Extract the (x, y) coordinate from the center of the cell holding the provided text.  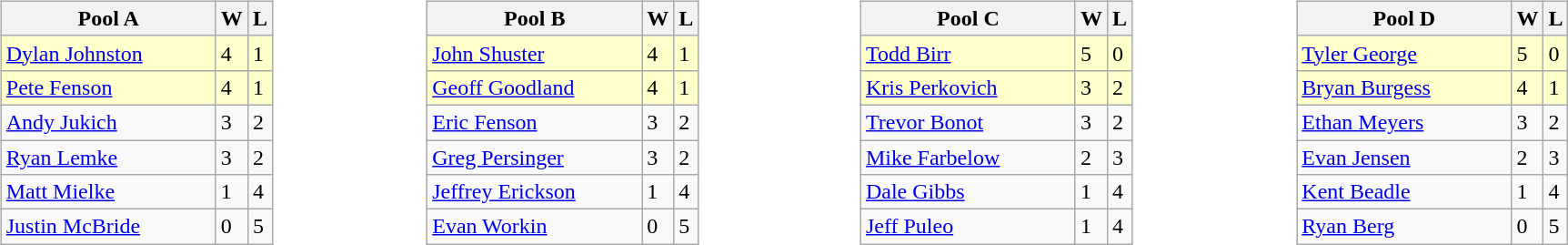
Tyler George (1404, 53)
Dale Gibbs (968, 192)
Ethan Meyers (1404, 122)
Trevor Bonot (968, 122)
Evan Jensen (1404, 158)
Dylan Johnston (108, 53)
Kent Beadle (1404, 192)
Ryan Lemke (108, 158)
Pool D (1404, 18)
Pool C (968, 18)
Pool B (535, 18)
Geoff Goodland (535, 87)
Greg Persinger (535, 158)
Kris Perkovich (968, 87)
Evan Workin (535, 227)
Mike Farbelow (968, 158)
Pool A (108, 18)
Todd Birr (968, 53)
Matt Mielke (108, 192)
Pete Fenson (108, 87)
Bryan Burgess (1404, 87)
Justin McBride (108, 227)
Jeffrey Erickson (535, 192)
Ryan Berg (1404, 227)
Andy Jukich (108, 122)
Eric Fenson (535, 122)
Jeff Puleo (968, 227)
John Shuster (535, 53)
